Detect which cell encompasses the target text, then output its (X, Y) center coordinate. 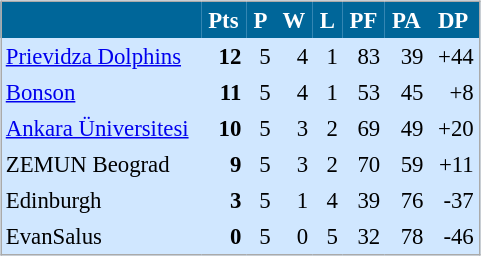
DP (454, 20)
9 (224, 164)
12 (224, 56)
70 (363, 164)
69 (363, 128)
83 (363, 56)
+8 (454, 92)
49 (406, 128)
P (260, 20)
45 (406, 92)
11 (224, 92)
+11 (454, 164)
Prievidza Dolphins (100, 56)
10 (224, 128)
Pts (224, 20)
L (328, 20)
78 (406, 236)
PF (363, 20)
-37 (454, 200)
EvanSalus (100, 236)
53 (363, 92)
PA (406, 20)
+20 (454, 128)
32 (363, 236)
-46 (454, 236)
W (294, 20)
59 (406, 164)
ZEMUN Beograd (100, 164)
76 (406, 200)
+44 (454, 56)
Edinburgh (100, 200)
Bonson (100, 92)
Ankara Üniversitesi (100, 128)
